Extract the (x, y) coordinate from the center of the cell holding the provided text.  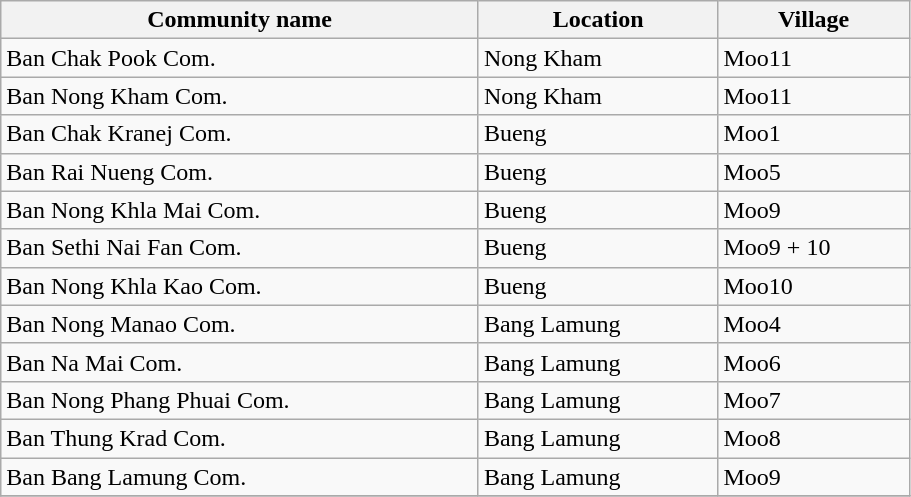
Moo7 (814, 400)
Moo9 + 10 (814, 248)
Moo1 (814, 134)
Community name (240, 20)
Moo8 (814, 438)
Ban Sethi Nai Fan Com. (240, 248)
Ban Na Mai Com. (240, 362)
Moo10 (814, 286)
Ban Nong Phang Phuai Com. (240, 400)
Ban Rai Nueng Com. (240, 172)
Ban Chak Pook Com. (240, 58)
Ban Chak Kranej Com. (240, 134)
Ban Nong Khla Kao Com. (240, 286)
Ban Bang Lamung Com. (240, 477)
Moo6 (814, 362)
Location (598, 20)
Ban Nong Kham Com. (240, 96)
Village (814, 20)
Moo5 (814, 172)
Ban Thung Krad Com. (240, 438)
Moo4 (814, 324)
Ban Nong Manao Com. (240, 324)
Ban Nong Khla Mai Com. (240, 210)
